For the text-containing cell, return its midpoint in [X, Y] coordinate format. 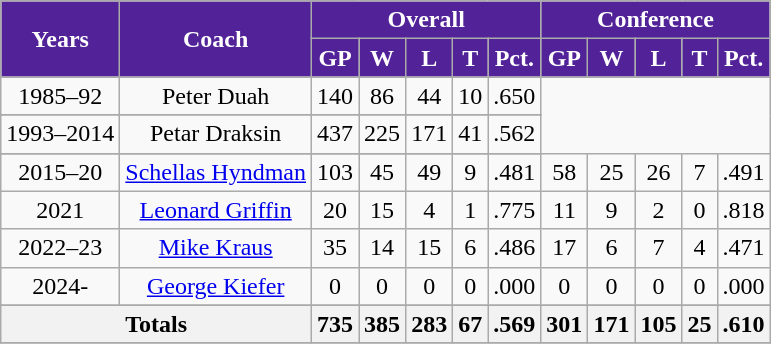
Overall [426, 20]
.562 [514, 134]
.491 [744, 172]
41 [470, 134]
Coach [216, 39]
Peter Duah [216, 96]
.775 [514, 210]
.471 [744, 248]
Schellas Hyndman [216, 172]
225 [382, 134]
2022–23 [60, 248]
1 [470, 210]
.818 [744, 210]
103 [336, 172]
2 [658, 210]
44 [430, 96]
26 [658, 172]
49 [430, 172]
Totals [156, 324]
.481 [514, 172]
1993–2014 [60, 134]
10 [470, 96]
2015–20 [60, 172]
.650 [514, 96]
105 [658, 324]
735 [336, 324]
Leonard Griffin [216, 210]
Years [60, 39]
385 [382, 324]
140 [336, 96]
11 [564, 210]
86 [382, 96]
14 [382, 248]
20 [336, 210]
301 [564, 324]
George Kiefer [216, 286]
35 [336, 248]
.569 [514, 324]
.610 [744, 324]
17 [564, 248]
283 [430, 324]
Mike Kraus [216, 248]
2024- [60, 286]
67 [470, 324]
2021 [60, 210]
437 [336, 134]
.486 [514, 248]
Petar Draksin [216, 134]
1985–92 [60, 96]
58 [564, 172]
Conference [656, 20]
45 [382, 172]
